Identify which cell holds the provided text, then report its (X, Y) central coordinate. 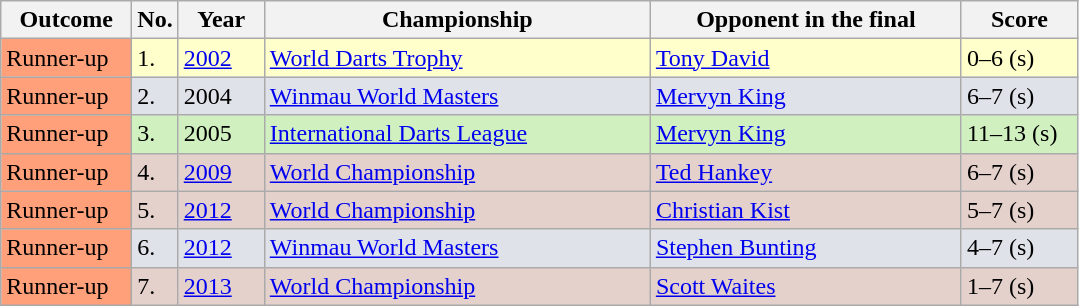
5–7 (s) (1019, 210)
2005 (221, 134)
6. (155, 248)
7. (155, 286)
Opponent in the final (806, 20)
Championship (457, 20)
3. (155, 134)
5. (155, 210)
1. (155, 58)
2013 (221, 286)
4. (155, 172)
Tony David (806, 58)
4–7 (s) (1019, 248)
Score (1019, 20)
Outcome (66, 20)
Scott Waites (806, 286)
No. (155, 20)
2009 (221, 172)
2002 (221, 58)
Christian Kist (806, 210)
International Darts League (457, 134)
Stephen Bunting (806, 248)
11–13 (s) (1019, 134)
World Darts Trophy (457, 58)
Ted Hankey (806, 172)
0–6 (s) (1019, 58)
1–7 (s) (1019, 286)
Year (221, 20)
2. (155, 96)
2004 (221, 96)
